Search for the cell housing the specified text and yield its [X, Y] center coordinate. 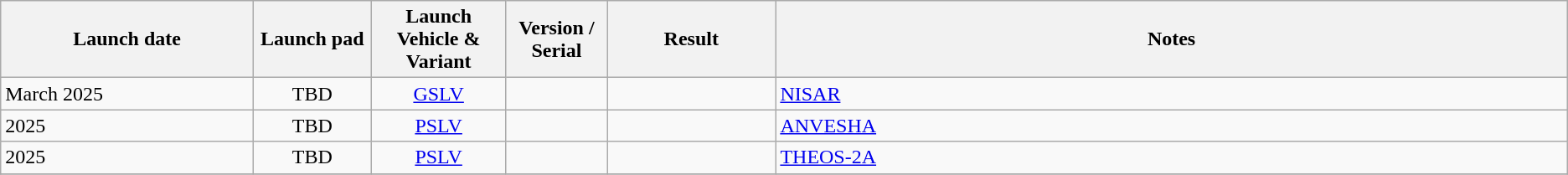
ANVESHA [1171, 126]
Launch Vehicle & Variant [439, 39]
March 2025 [127, 94]
Launch pad [312, 39]
GSLV [439, 94]
Result [692, 39]
Version / Serial [556, 39]
Notes [1171, 39]
Launch date [127, 39]
NISAR [1171, 94]
THEOS-2A [1171, 157]
